Extract the [X, Y] coordinate from the center of the cell holding the provided text.  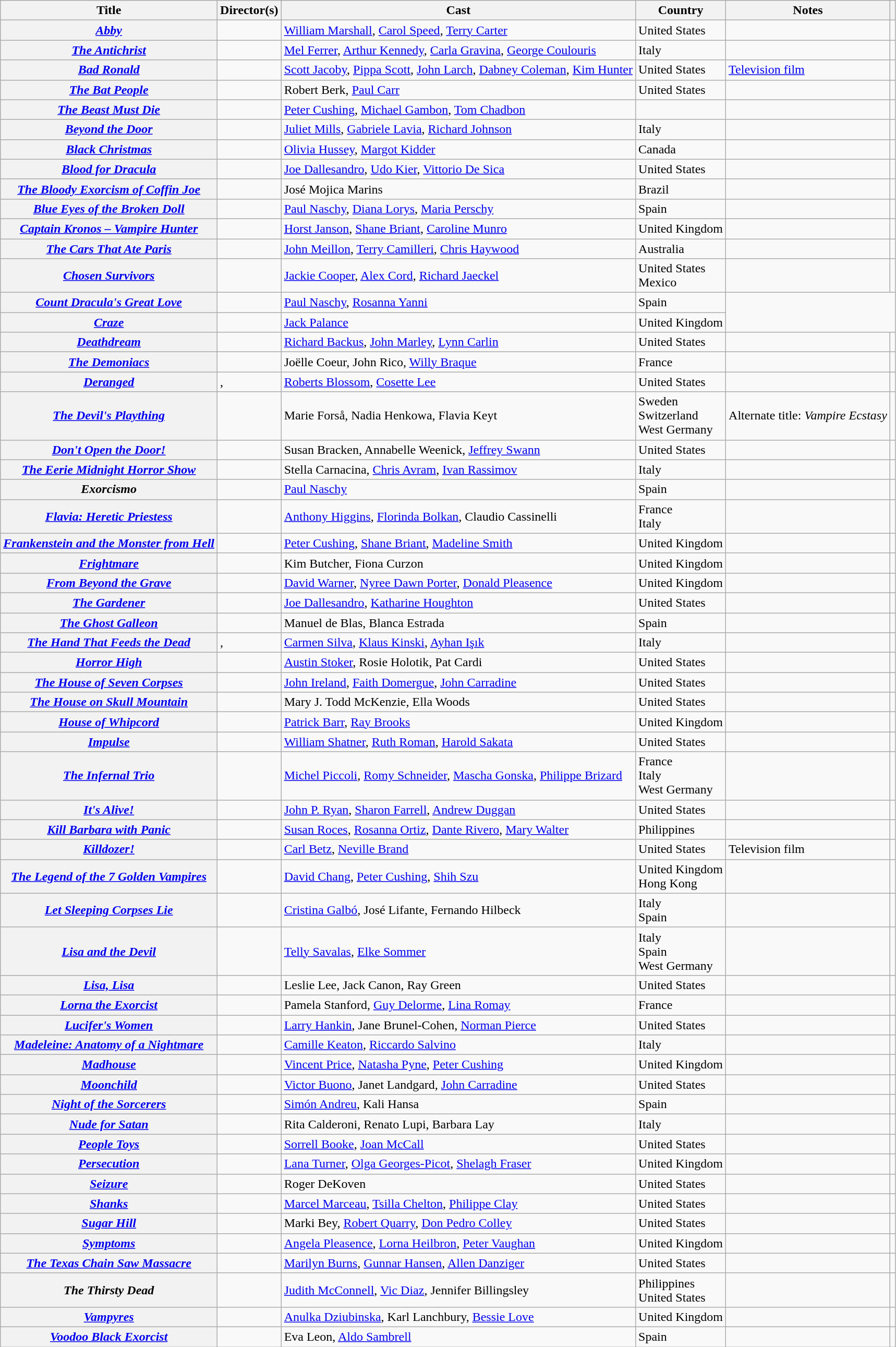
House of Whipcord [109, 722]
United KingdomHong Kong [681, 876]
Abby [109, 30]
Joe Dallesandro, Katharine Houghton [458, 603]
Joe Dallesandro, Udo Kier, Vittorio De Sica [458, 169]
Susan Bracken, Annabelle Weenick, Jeffrey Swann [458, 450]
Black Christmas [109, 149]
Scott Jacoby, Pippa Scott, John Larch, Dabney Coleman, Kim Hunter [458, 70]
The Cars That Ate Paris [109, 249]
Marcel Marceau, Tsilla Chelton, Philippe Clay [458, 1204]
Vampyres [109, 1317]
Marki Bey, Robert Quarry, Don Pedro Colley [458, 1223]
Killdozer! [109, 849]
The Gardener [109, 603]
Impulse [109, 742]
Camille Keaton, Riccardo Salvino [458, 1045]
William Marshall, Carol Speed, Terry Carter [458, 30]
The Eerie Midnight Horror Show [109, 470]
Horst Janson, Shane Briant, Caroline Munro [458, 228]
Angela Pleasence, Lorna Heilbron, Peter Vaughan [458, 1243]
FranceItaly [681, 516]
Jack Palance [458, 322]
Cristina Galbó, José Lifante, Fernando Hilbeck [458, 910]
Country [681, 10]
Captain Kronos – Vampire Hunter [109, 228]
Susan Roces, Rosanna Ortiz, Dante Rivero, Mary Walter [458, 829]
Shanks [109, 1204]
Canada [681, 149]
John Meillon, Terry Camilleri, Chris Haywood [458, 249]
Frankenstein and the Monster from Hell [109, 543]
Peter Cushing, Shane Briant, Madeline Smith [458, 543]
Peter Cushing, Michael Gambon, Tom Chadbon [458, 110]
The Legend of the 7 Golden Vampires [109, 876]
Frightmare [109, 563]
The Texas Chain Saw Massacre [109, 1263]
Paul Naschy [458, 489]
The House of Seven Corpses [109, 682]
Nude for Satan [109, 1124]
Seizure [109, 1184]
Deranged [109, 382]
Alternate title: Vampire Ecstasy [808, 416]
People Toys [109, 1144]
ItalySpainWest Germany [681, 951]
Persecution [109, 1164]
Patrick Barr, Ray Brooks [458, 722]
Joëlle Coeur, John Rico, Willy Braque [458, 362]
The House on Skull Mountain [109, 702]
Austin Stoker, Rosie Holotik, Pat Cardi [458, 663]
Marie Forså, Nadia Henkowa, Flavia Keyt [458, 416]
Manuel de Blas, Blanca Estrada [458, 622]
The Thirsty Dead [109, 1290]
Horror High [109, 663]
Night of the Sorcerers [109, 1104]
Richard Backus, John Marley, Lynn Carlin [458, 342]
Anthony Higgins, Florinda Bolkan, Claudio Cassinelli [458, 516]
Robert Berk, Paul Carr [458, 90]
Notes [808, 10]
Paul Naschy, Rosanna Yanni [458, 303]
Simón Andreu, Kali Hansa [458, 1104]
Craze [109, 322]
William Shatner, Ruth Roman, Harold Sakata [458, 742]
Roberts Blossom, Cosette Lee [458, 382]
Mary J. Todd McKenzie, Ella Woods [458, 702]
PhilippinesUnited States [681, 1290]
Leslie Lee, Jack Canon, Ray Green [458, 985]
Lucifer's Women [109, 1025]
Sugar Hill [109, 1223]
Roger DeKoven [458, 1184]
The Bloody Exorcism of Coffin Joe [109, 189]
Eva Leon, Aldo Sambrell [458, 1337]
Paul Naschy, Diana Lorys, Maria Perschy [458, 209]
SwedenSwitzerlandWest Germany [681, 416]
Moonchild [109, 1085]
Telly Savalas, Elke Sommer [458, 951]
The Demoniacs [109, 362]
The Bat People [109, 90]
Symptoms [109, 1243]
Kim Butcher, Fiona Curzon [458, 563]
Chosen Survivors [109, 275]
Pamela Stanford, Guy Delorme, Lina Romay [458, 1005]
Voodoo Black Exorcist [109, 1337]
David Warner, Nyree Dawn Porter, Donald Pleasence [458, 583]
Carl Betz, Neville Brand [458, 849]
Count Dracula's Great Love [109, 303]
Cast [458, 10]
Vincent Price, Natasha Pyne, Peter Cushing [458, 1065]
Exorcismo [109, 489]
Blood for Dracula [109, 169]
Marilyn Burns, Gunnar Hansen, Allen Danziger [458, 1263]
David Chang, Peter Cushing, Shih Szu [458, 876]
Anulka Dziubinska, Karl Lanchbury, Bessie Love [458, 1317]
FranceItalyWest Germany [681, 776]
Mel Ferrer, Arthur Kennedy, Carla Gravina, George Coulouris [458, 50]
Bad Ronald [109, 70]
Stella Carnacina, Chris Avram, Ivan Rassimov [458, 470]
Beyond the Door [109, 129]
Brazil [681, 189]
Sorrell Booke, Joan McCall [458, 1144]
Victor Buono, Janet Landgard, John Carradine [458, 1085]
It's Alive! [109, 810]
Madeleine: Anatomy of a Nightmare [109, 1045]
Madhouse [109, 1065]
Lisa and the Devil [109, 951]
The Ghost Galleon [109, 622]
Philippines [681, 829]
José Mojica Marins [458, 189]
Blue Eyes of the Broken Doll [109, 209]
The Antichrist [109, 50]
Title [109, 10]
Judith McConnell, Vic Diaz, Jennifer Billingsley [458, 1290]
Jackie Cooper, Alex Cord, Richard Jaeckel [458, 275]
Juliet Mills, Gabriele Lavia, Richard Johnson [458, 129]
United StatesMexico [681, 275]
Michel Piccoli, Romy Schneider, Mascha Gonska, Philippe Brizard [458, 776]
Flavia: Heretic Priestess [109, 516]
The Beast Must Die [109, 110]
Deathdream [109, 342]
The Devil's Plaything [109, 416]
Olivia Hussey, Margot Kidder [458, 149]
ItalySpain [681, 910]
Carmen Silva, Klaus Kinski, Ayhan Işık [458, 643]
Lorna the Exorcist [109, 1005]
The Hand That Feeds the Dead [109, 643]
Director(s) [249, 10]
The Infernal Trio [109, 776]
Larry Hankin, Jane Brunel-Cohen, Norman Pierce [458, 1025]
Lisa, Lisa [109, 985]
Lana Turner, Olga Georges-Picot, Shelagh Fraser [458, 1164]
Australia [681, 249]
From Beyond the Grave [109, 583]
Don't Open the Door! [109, 450]
Rita Calderoni, Renato Lupi, Barbara Lay [458, 1124]
John P. Ryan, Sharon Farrell, Andrew Duggan [458, 810]
John Ireland, Faith Domergue, John Carradine [458, 682]
Let Sleeping Corpses Lie [109, 910]
Kill Barbara with Panic [109, 829]
